Search for the cell housing the specified text and yield its [x, y] center coordinate. 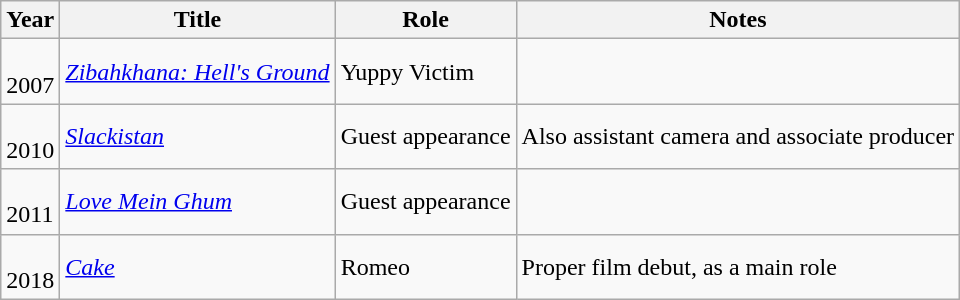
Role [426, 20]
Yuppy Victim [426, 72]
Romeo [426, 266]
Notes [738, 20]
Cake [198, 266]
2018 [30, 266]
Slackistan [198, 136]
Year [30, 20]
Also assistant camera and associate producer [738, 136]
2007 [30, 72]
Zibahkhana: Hell's Ground [198, 72]
2010 [30, 136]
2011 [30, 202]
Proper film debut, as a main role [738, 266]
Love Mein Ghum [198, 202]
Title [198, 20]
